Locate the cell with the specified text and output its [x, y] center coordinate. 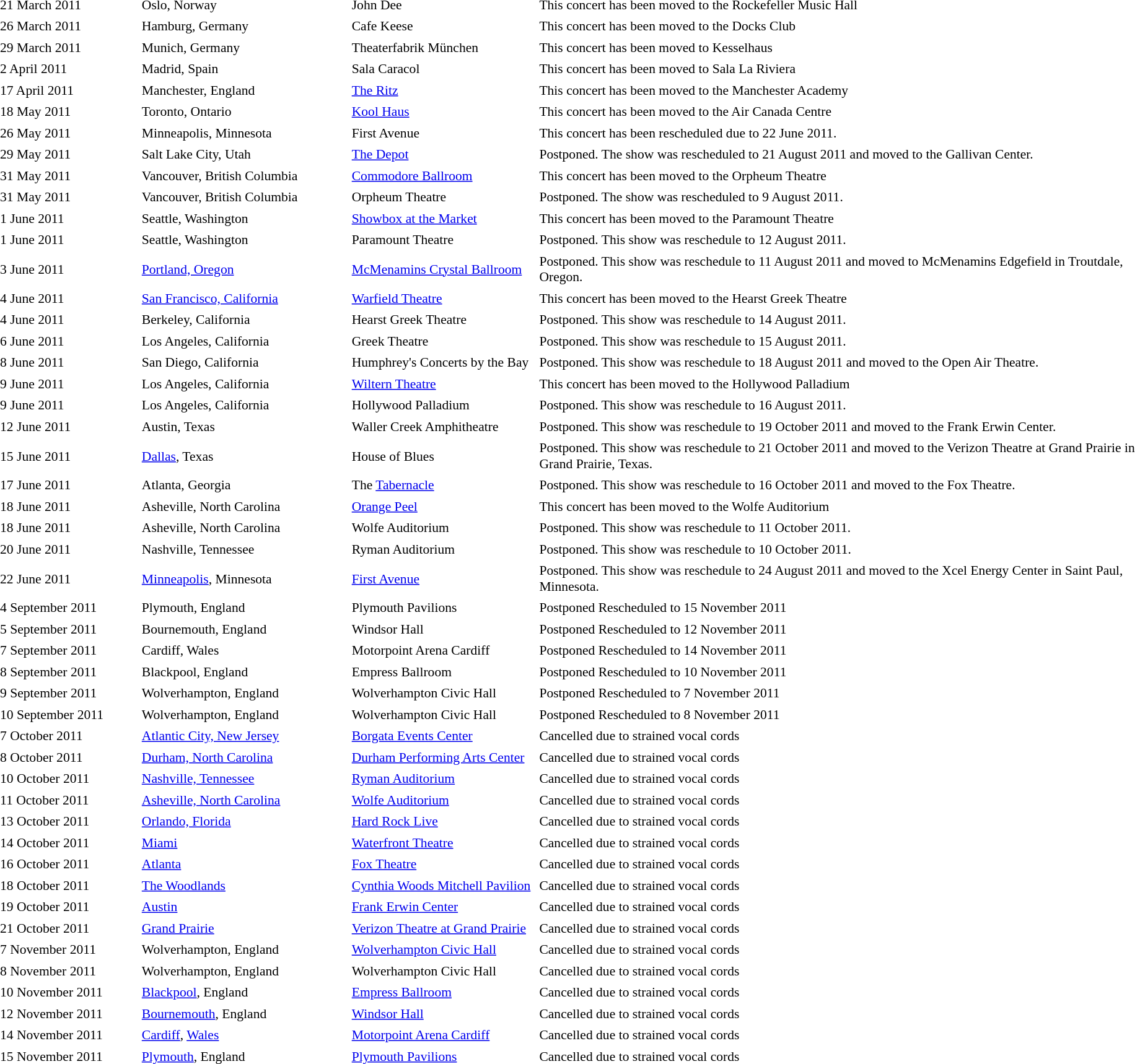
Sala Caracol [443, 69]
San Diego, California [244, 363]
Hearst Greek Theatre [443, 320]
Atlanta, Georgia [244, 486]
Atlantic City, New Jersey [244, 736]
Waterfront Theatre [443, 843]
Madrid, Spain [244, 69]
Grand Prairie [244, 928]
Dallas, Texas [244, 456]
Orpheum Theatre [443, 197]
Plymouth Pavilions [443, 608]
Miami [244, 843]
Warfield Theatre [443, 299]
Theaterfabrik München [443, 48]
Plymouth, England [244, 608]
McMenamins Crystal Ballroom [443, 269]
Wiltern Theatre [443, 384]
Berkeley, California [244, 320]
Verizon Theatre at Grand Prairie [443, 928]
Showbox at the Market [443, 219]
Portland, Oregon [244, 269]
Humphrey's Concerts by the Bay [443, 363]
Hamburg, Germany [244, 26]
Salt Lake City, Utah [244, 155]
Commodore Ballroom [443, 176]
Toronto, Ontario [244, 111]
Hard Rock Live [443, 821]
Austin, Texas [244, 427]
Manchester, England [244, 90]
San Francisco, California [244, 299]
Durham, North Carolina [244, 757]
Fox Theatre [443, 865]
Orlando, Florida [244, 821]
House of Blues [443, 456]
The Depot [443, 155]
Paramount Theatre [443, 240]
Greek Theatre [443, 341]
Borgata Events Center [443, 736]
Frank Erwin Center [443, 907]
Orange Peel [443, 507]
The Tabernacle [443, 486]
Durham Performing Arts Center [443, 757]
Hollywood Palladium [443, 405]
Waller Creek Amphitheatre [443, 427]
The Woodlands [244, 886]
Cynthia Woods Mitchell Pavilion [443, 886]
Cafe Keese [443, 26]
Munich, Germany [244, 48]
Kool Haus [443, 111]
The Ritz [443, 90]
Austin [244, 907]
Atlanta [244, 865]
